For the text-containing cell, return its midpoint in (x, y) coordinate format. 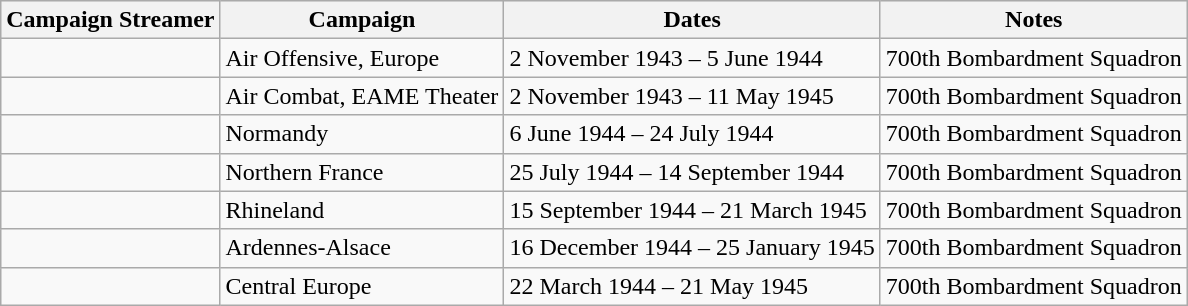
25 July 1944 – 14 September 1944 (692, 172)
22 March 1944 – 21 May 1945 (692, 286)
Notes (1034, 20)
Campaign Streamer (110, 20)
Air Offensive, Europe (362, 58)
Dates (692, 20)
15 September 1944 – 21 March 1945 (692, 210)
Ardennes-Alsace (362, 248)
2 November 1943 – 11 May 1945 (692, 96)
Rhineland (362, 210)
6 June 1944 – 24 July 1944 (692, 134)
16 December 1944 – 25 January 1945 (692, 248)
Northern France (362, 172)
Air Combat, EAME Theater (362, 96)
2 November 1943 – 5 June 1944 (692, 58)
Campaign (362, 20)
Central Europe (362, 286)
Normandy (362, 134)
